For the text-containing cell, return its midpoint in [x, y] coordinate format. 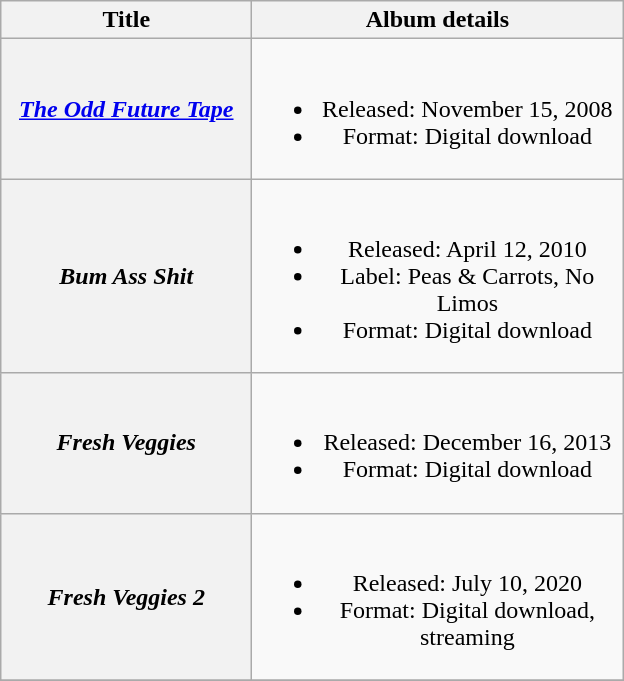
Released: July 10, 2020Format: Digital download, streaming [438, 596]
The Odd Future Tape [126, 109]
Released: November 15, 2008Format: Digital download [438, 109]
Bum Ass Shit [126, 276]
Fresh Veggies 2 [126, 596]
Released: April 12, 2010Label: Peas & Carrots, No LimosFormat: Digital download [438, 276]
Released: December 16, 2013Format: Digital download [438, 443]
Fresh Veggies [126, 443]
Album details [438, 20]
Title [126, 20]
